Output the (X, Y) coordinate of the center of the cell containing the given text.  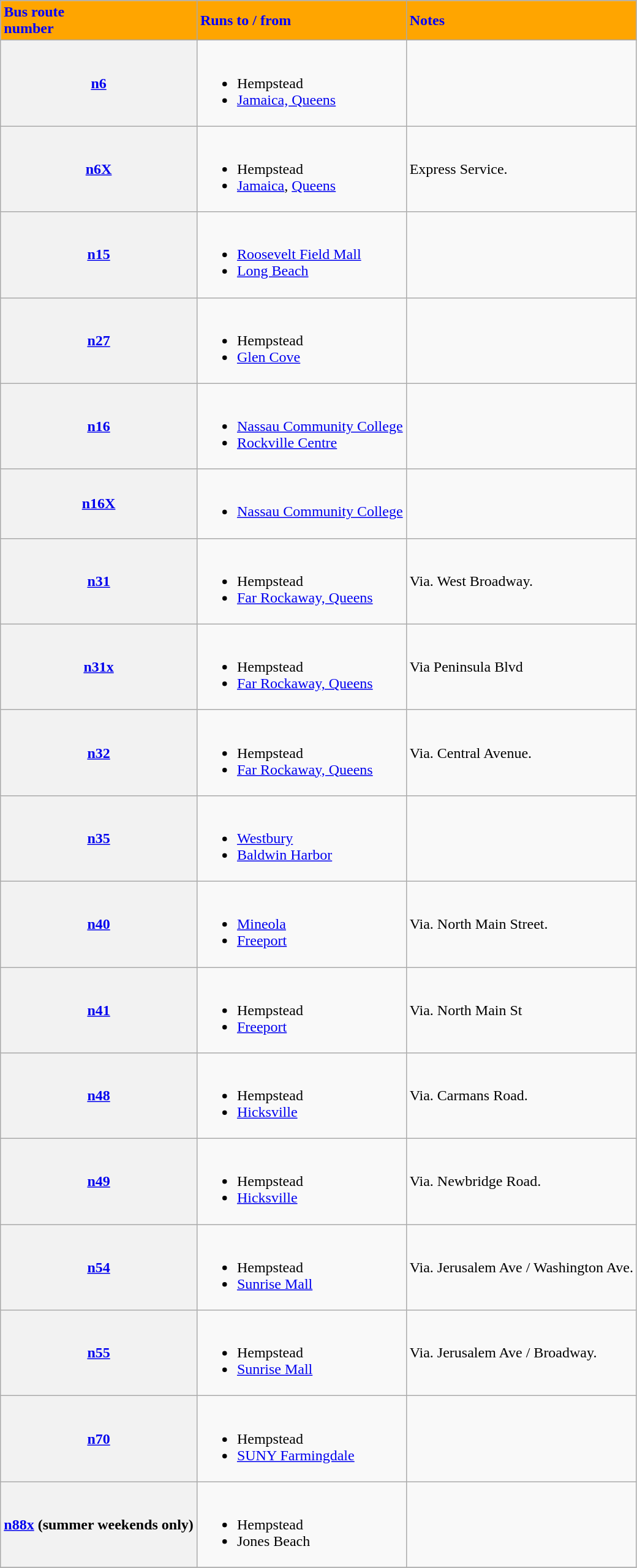
n35 (99, 838)
n40 (99, 924)
n54 (99, 1267)
Via. Jerusalem Ave / Broadway. (521, 1353)
n48 (99, 1096)
Notes (521, 21)
n16X (99, 503)
HempsteadFreeport (301, 1010)
Via. North Main Street. (521, 924)
n16 (99, 426)
n41 (99, 1010)
n6 (99, 83)
HempsteadJones Beach (301, 1525)
HempsteadSUNY Farmingdale (301, 1439)
MineolaFreeport (301, 924)
HempsteadGlen Cove (301, 340)
Via. Central Avenue. (521, 752)
Nassau Community College (301, 503)
Via. Newbridge Road. (521, 1182)
n70 (99, 1439)
Roosevelt Field MallLong Beach (301, 255)
n15 (99, 255)
Via Peninsula Blvd (521, 667)
WestburyBaldwin Harbor (301, 838)
n31 (99, 581)
Runs to / from (301, 21)
Via. Jerusalem Ave / Washington Ave. (521, 1267)
Nassau Community CollegeRockville Centre (301, 426)
n49 (99, 1182)
n27 (99, 340)
Via. West Broadway. (521, 581)
n88x (summer weekends only) (99, 1525)
n55 (99, 1353)
n31x (99, 667)
Bus routenumber (99, 21)
Via. Carmans Road. (521, 1096)
n6X (99, 169)
n32 (99, 752)
Via. North Main St (521, 1010)
Express Service. (521, 169)
